Locate the cell with the specified text and output its [X, Y] center coordinate. 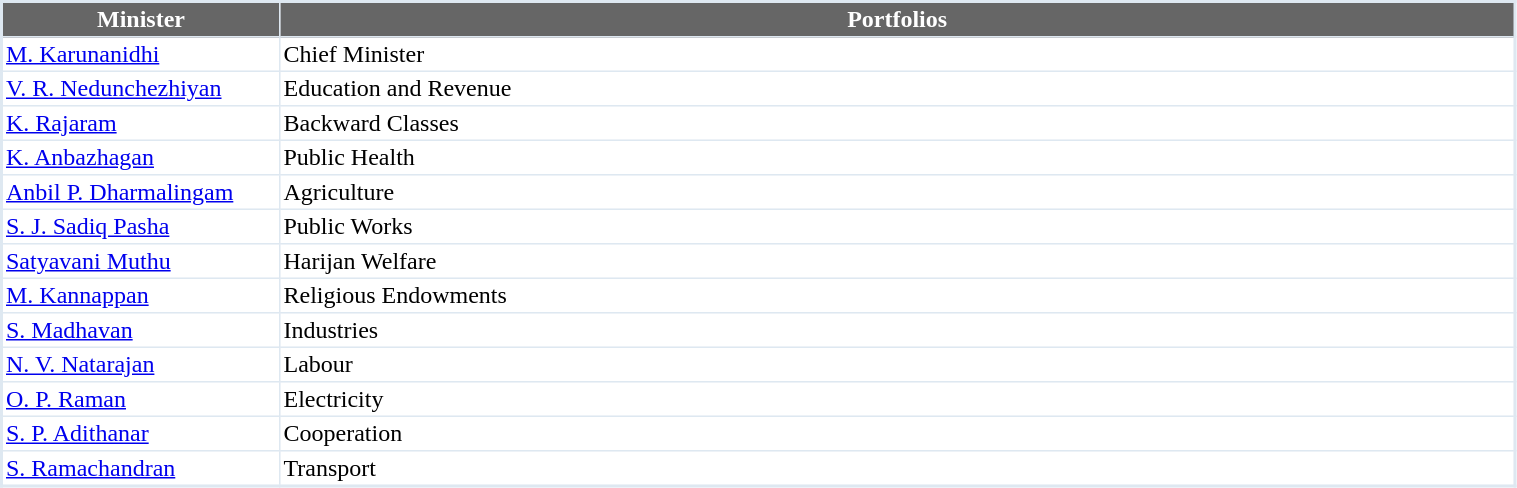
Minister [141, 20]
Education and Revenue [898, 88]
Chief Minister [898, 54]
Religious Endowments [898, 295]
Labour [898, 364]
Backward Classes [898, 123]
O. P. Raman [141, 399]
Agriculture [898, 192]
S. J. Sadiq Pasha [141, 226]
Satyavani Muthu [141, 261]
Anbil P. Dharmalingam [141, 192]
S. Ramachandran [141, 468]
K. Rajaram [141, 123]
Electricity [898, 399]
S. P. Adithanar [141, 433]
Harijan Welfare [898, 261]
Public Health [898, 157]
Transport [898, 468]
V. R. Nedunchezhiyan [141, 88]
Industries [898, 330]
K. Anbazhagan [141, 157]
M. Karunanidhi [141, 54]
S. Madhavan [141, 330]
Cooperation [898, 433]
N. V. Natarajan [141, 364]
Public Works [898, 226]
M. Kannappan [141, 295]
Portfolios [898, 20]
